Capture the cell that displays the provided text and extract its (X, Y) central coordinate. 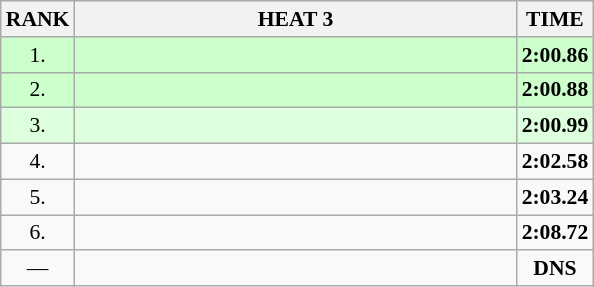
3. (38, 126)
TIME (556, 19)
RANK (38, 19)
2:00.86 (556, 55)
4. (38, 162)
2:00.99 (556, 126)
— (38, 269)
HEAT 3 (295, 19)
DNS (556, 269)
5. (38, 197)
2:03.24 (556, 197)
2. (38, 90)
2:00.88 (556, 90)
2:02.58 (556, 162)
6. (38, 233)
2:08.72 (556, 233)
1. (38, 55)
